Search for the cell housing the specified text and yield its (x, y) center coordinate. 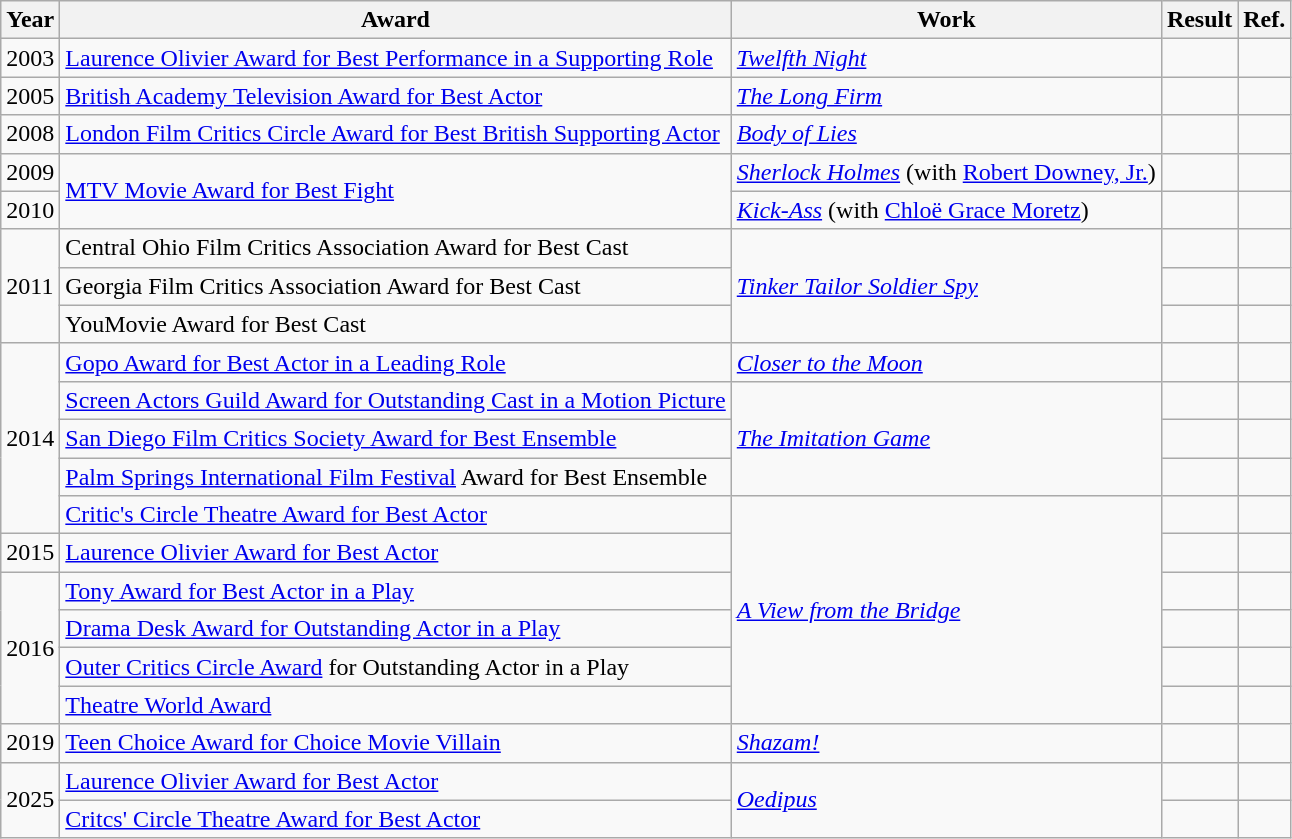
Ref. (1264, 20)
Oedipus (946, 800)
Year (30, 20)
Theatre World Award (396, 705)
Central Ohio Film Critics Association Award for Best Cast (396, 248)
Award (396, 20)
YouMovie Award for Best Cast (396, 324)
Closer to the Moon (946, 362)
Work (946, 20)
The Imitation Game (946, 438)
Palm Springs International Film Festival Award for Best Ensemble (396, 477)
2014 (30, 438)
MTV Movie Award for Best Fight (396, 191)
Screen Actors Guild Award for Outstanding Cast in a Motion Picture (396, 400)
Georgia Film Critics Association Award for Best Cast (396, 286)
Body of Lies (946, 134)
2005 (30, 96)
Tinker Tailor Soldier Spy (946, 286)
2016 (30, 648)
Kick-Ass (with Chloë Grace Moretz) (946, 210)
2019 (30, 743)
2008 (30, 134)
London Film Critics Circle Award for Best British Supporting Actor (396, 134)
Critcs' Circle Theatre Award for Best Actor (396, 819)
San Diego Film Critics Society Award for Best Ensemble (396, 438)
A View from the Bridge (946, 610)
Sherlock Holmes (with Robert Downey, Jr.) (946, 172)
Teen Choice Award for Choice Movie Villain (396, 743)
Outer Critics Circle Award for Outstanding Actor in a Play (396, 667)
2009 (30, 172)
Twelfth Night (946, 58)
Laurence Olivier Award for Best Performance in a Supporting Role (396, 58)
Tony Award for Best Actor in a Play (396, 591)
2011 (30, 286)
Shazam! (946, 743)
2025 (30, 800)
Drama Desk Award for Outstanding Actor in a Play (396, 629)
British Academy Television Award for Best Actor (396, 96)
Gopo Award for Best Actor in a Leading Role (396, 362)
2003 (30, 58)
The Long Firm (946, 96)
2010 (30, 210)
2015 (30, 553)
Critic's Circle Theatre Award for Best Actor (396, 515)
Result (1199, 20)
